Search for the cell housing the specified text and yield its (X, Y) center coordinate. 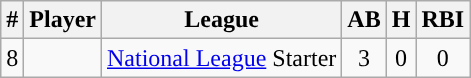
8 (12, 58)
National League Starter (222, 58)
H (401, 20)
AB (364, 20)
# (12, 20)
Player (63, 20)
3 (364, 58)
RBI (443, 20)
League (222, 20)
